Extract the (x, y) coordinate from the center of the cell holding the provided text.  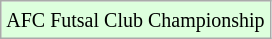
AFC Futsal Club Championship (136, 20)
